Capture the cell that displays the provided text and extract its (x, y) central coordinate. 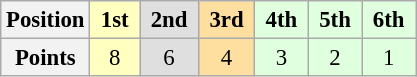
Points (46, 58)
2nd (170, 20)
4 (226, 58)
Position (46, 20)
6th (389, 20)
3 (282, 58)
8 (115, 58)
1 (389, 58)
2 (335, 58)
3rd (226, 20)
1st (115, 20)
5th (335, 20)
4th (282, 20)
6 (170, 58)
